Return the [X, Y] coordinate for the center point of the cell that contains the specified text.  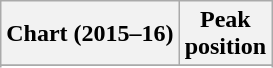
Peakposition [225, 34]
Chart (2015–16) [90, 34]
